From the cell containing the given text, extract its center point as (x, y) coordinate. 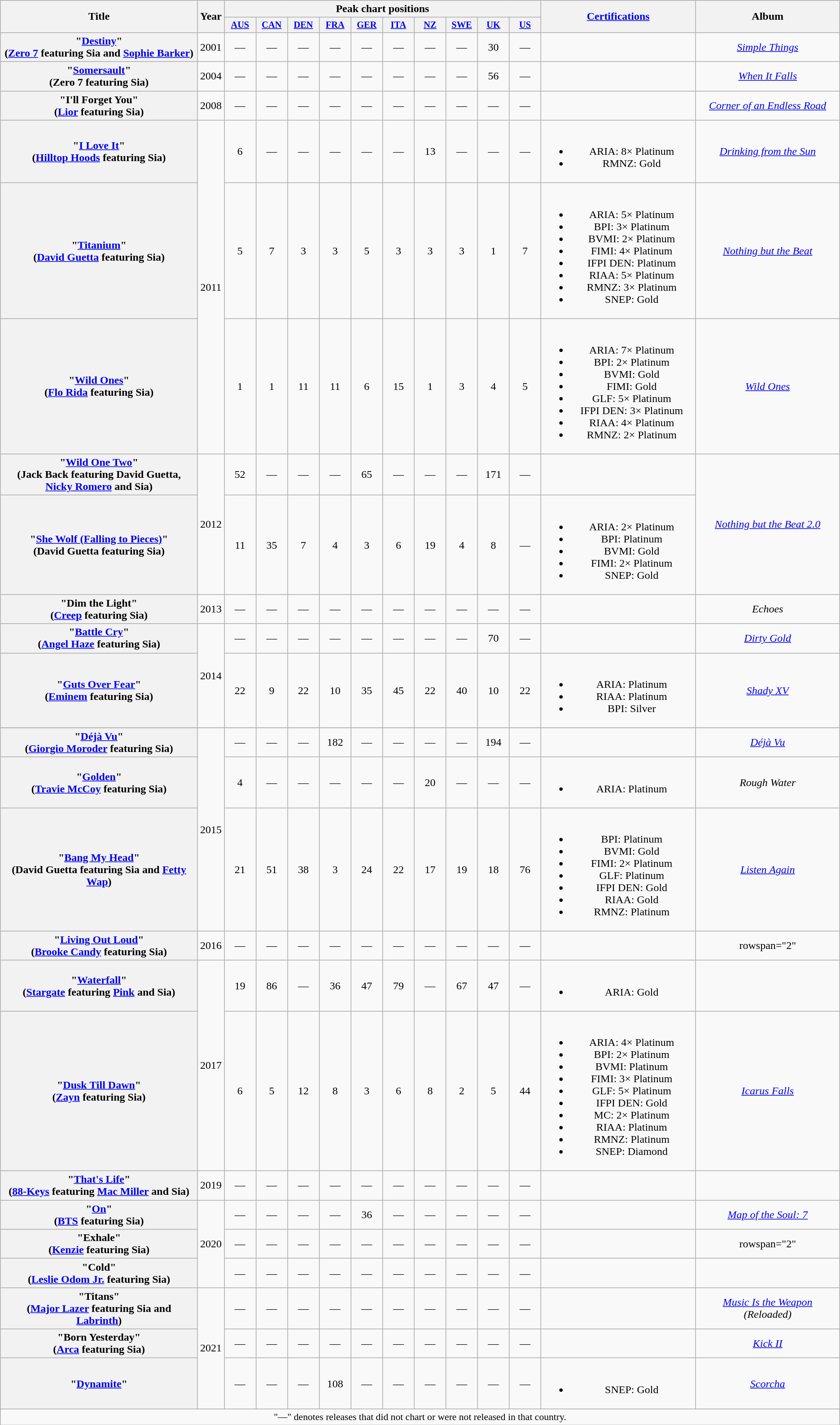
"Bang My Head"(David Guetta featuring Sia and Fetty Wap) (99, 870)
Déjà Vu (767, 742)
"Battle Cry"(Angel Haze featuring Sia) (99, 638)
2020 (211, 1244)
2013 (211, 609)
Nothing but the Beat 2.0 (767, 524)
When It Falls (767, 76)
US (525, 25)
"Destiny"(Zero 7 featuring Sia and Sophie Barker) (99, 47)
"Dim the Light" (Creep featuring Sia) (99, 609)
"Exhale"(Kenzie featuring Sia) (99, 1244)
194 (494, 742)
Simple Things (767, 47)
2014 (211, 676)
ARIA: 8× PlatinumRMNZ: Gold (618, 152)
21 (241, 870)
AUS (241, 25)
"Déjà Vu"(Giorgio Moroder featuring Sia) (99, 742)
52 (241, 475)
Drinking from the Sun (767, 152)
GER (367, 25)
Corner of an Endless Road (767, 106)
Dirty Gold (767, 638)
"Wild Ones"(Flo Rida featuring Sia) (99, 386)
"Guts Over Fear"(Eminem featuring Sia) (99, 690)
ITA (398, 25)
2 (462, 1091)
"—" denotes releases that did not chart or were not released in that country. (420, 1417)
"On"(BTS featuring Sia) (99, 1215)
ARIA: 5× PlatinumBPI: 3× PlatinumBVMI: 2× PlatinumFIMI: 4× PlatinumIFPI DEN: PlatinumRIAA: 5× PlatinumRMNZ: 3× PlatinumSNEP: Gold (618, 251)
2001 (211, 47)
182 (335, 742)
86 (272, 985)
2019 (211, 1185)
"I'll Forget You"(Lior featuring Sia) (99, 106)
"That's Life"(88-Keys featuring Mac Miller and Sia) (99, 1185)
"I Love It"(Hilltop Hoods featuring Sia) (99, 152)
38 (303, 870)
Kick II (767, 1343)
171 (494, 475)
13 (430, 152)
Certifications (618, 17)
Rough Water (767, 782)
Music Is the Weapon (Reloaded) (767, 1308)
79 (398, 985)
Icarus Falls (767, 1091)
2012 (211, 524)
108 (335, 1384)
Album (767, 17)
30 (494, 47)
Nothing but the Beat (767, 251)
12 (303, 1091)
Shady XV (767, 690)
24 (367, 870)
"Dusk Till Dawn" (Zayn featuring Sia) (99, 1091)
65 (367, 475)
Title (99, 17)
Year (211, 17)
Peak chart positions (383, 9)
"Wild One Two"(Jack Back featuring David Guetta, Nicky Romero and Sia) (99, 475)
67 (462, 985)
"Dynamite" (99, 1384)
DEN (303, 25)
SNEP: Gold (618, 1384)
44 (525, 1091)
20 (430, 782)
56 (494, 76)
"Cold"(Leslie Odom Jr. featuring Sia) (99, 1273)
ARIA: 2× PlatinumBPI: PlatinumBVMI: GoldFIMI: 2× PlatinumSNEP: Gold (618, 545)
Map of the Soul: 7 (767, 1215)
Wild Ones (767, 386)
Listen Again (767, 870)
"Titans"(Major Lazer featuring Sia and Labrinth) (99, 1308)
"Somersault"(Zero 7 featuring Sia) (99, 76)
45 (398, 690)
15 (398, 386)
51 (272, 870)
2016 (211, 946)
ARIA: PlatinumRIAA: PlatinumBPI: Silver (618, 690)
"Golden"(Travie McCoy featuring Sia) (99, 782)
ARIA: 7× PlatinumBPI: 2× PlatinumBVMI: GoldFIMI: GoldGLF: 5× PlatinumIFPI DEN: 3× PlatinumRIAA: 4× PlatinumRMNZ: 2× Platinum (618, 386)
"She Wolf (Falling to Pieces)" (David Guetta featuring Sia) (99, 545)
CAN (272, 25)
17 (430, 870)
"Titanium"(David Guetta featuring Sia) (99, 251)
40 (462, 690)
ARIA: Platinum (618, 782)
FRA (335, 25)
BPI: PlatinumBVMI: GoldFIMI: 2× PlatinumGLF: PlatinumIFPI DEN: GoldRIAA: GoldRMNZ: Platinum (618, 870)
ARIA: Gold (618, 985)
2015 (211, 829)
Echoes (767, 609)
2021 (211, 1348)
2017 (211, 1065)
2004 (211, 76)
Scorcha (767, 1384)
SWE (462, 25)
"Living Out Loud"(Brooke Candy featuring Sia) (99, 946)
9 (272, 690)
NZ (430, 25)
UK (494, 25)
2011 (211, 287)
2008 (211, 106)
"Born Yesterday"(Arca featuring Sia) (99, 1343)
18 (494, 870)
76 (525, 870)
70 (494, 638)
"Waterfall" (Stargate featuring Pink and Sia) (99, 985)
